For the text-containing cell, return its midpoint in [x, y] coordinate format. 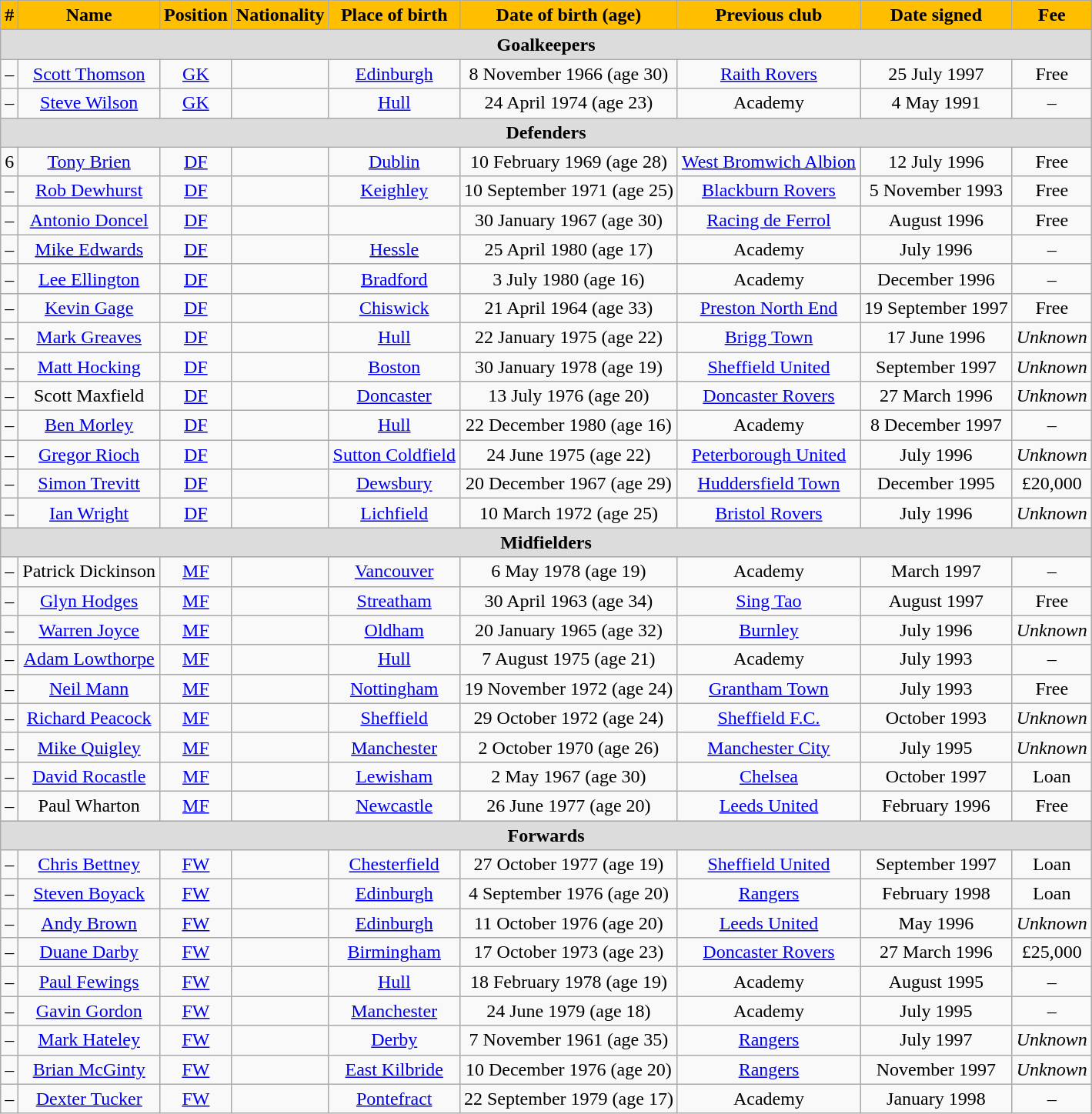
Position [196, 15]
West Bromwich Albion [768, 162]
Goalkeepers [546, 45]
Steve Wilson [89, 103]
11 October 1976 (age 20) [568, 923]
5 November 1993 [937, 191]
8 November 1966 (age 30) [568, 74]
Dublin [394, 162]
12 July 1996 [937, 162]
7 August 1975 (age 21) [568, 659]
January 1998 [937, 1099]
Gavin Gordon [89, 1011]
Birmingham [394, 952]
July 1997 [937, 1040]
Steven Boyack [89, 894]
10 March 1972 (age 25) [568, 513]
£20,000 [1051, 484]
October 1993 [937, 718]
Defenders [546, 132]
Bristol Rovers [768, 513]
Richard Peacock [89, 718]
Midfielders [546, 542]
Chelsea [768, 776]
Sheffield F.C. [768, 718]
Manchester City [768, 747]
# [9, 15]
Mike Edwards [89, 249]
6 [9, 162]
Ben Morley [89, 425]
7 November 1961 (age 35) [568, 1040]
Adam Lowthorpe [89, 659]
24 April 1974 (age 23) [568, 103]
Peterborough United [768, 455]
Kevin Gage [89, 308]
Dewsbury [394, 484]
Ian Wright [89, 513]
Raith Rovers [768, 74]
29 October 1972 (age 24) [568, 718]
Duane Darby [89, 952]
Sing Tao [768, 601]
Grantham Town [768, 689]
Mark Greaves [89, 337]
Mark Hateley [89, 1040]
10 December 1976 (age 20) [568, 1069]
20 January 1965 (age 32) [568, 630]
30 January 1967 (age 30) [568, 220]
17 June 1996 [937, 337]
Glyn Hodges [89, 601]
22 September 1979 (age 17) [568, 1099]
24 June 1975 (age 22) [568, 455]
Boston [394, 367]
December 1996 [937, 278]
Lewisham [394, 776]
Matt Hocking [89, 367]
Racing de Ferrol [768, 220]
Antonio Doncel [89, 220]
4 May 1991 [937, 103]
18 February 1978 (age 19) [568, 982]
Newcastle [394, 805]
26 June 1977 (age 20) [568, 805]
Date signed [937, 15]
25 April 1980 (age 17) [568, 249]
£25,000 [1051, 952]
19 November 1972 (age 24) [568, 689]
Andy Brown [89, 923]
Lee Ellington [89, 278]
Derby [394, 1040]
Mike Quigley [89, 747]
Neil Mann [89, 689]
Bradford [394, 278]
4 September 1976 (age 20) [568, 894]
Chris Bettney [89, 865]
David Rocastle [89, 776]
Preston North End [768, 308]
Brigg Town [768, 337]
2 May 1967 (age 30) [568, 776]
Forwards [546, 835]
Place of birth [394, 15]
13 July 1976 (age 20) [568, 396]
Huddersfield Town [768, 484]
Pontefract [394, 1099]
21 April 1964 (age 33) [568, 308]
2 October 1970 (age 26) [568, 747]
Streatham [394, 601]
3 July 1980 (age 16) [568, 278]
Blackburn Rovers [768, 191]
Nationality [280, 15]
6 May 1978 (age 19) [568, 572]
March 1997 [937, 572]
30 April 1963 (age 34) [568, 601]
8 December 1997 [937, 425]
Scott Maxfield [89, 396]
East Kilbride [394, 1069]
August 1996 [937, 220]
Lichfield [394, 513]
February 1996 [937, 805]
Paul Wharton [89, 805]
August 1995 [937, 982]
Fee [1051, 15]
27 October 1977 (age 19) [568, 865]
Tony Brien [89, 162]
20 December 1967 (age 29) [568, 484]
25 July 1997 [937, 74]
22 December 1980 (age 16) [568, 425]
Date of birth (age) [568, 15]
Scott Thomson [89, 74]
Brian McGinty [89, 1069]
August 1997 [937, 601]
17 October 1973 (age 23) [568, 952]
Doncaster [394, 396]
Oldham [394, 630]
Sutton Coldfield [394, 455]
May 1996 [937, 923]
Sheffield [394, 718]
Name [89, 15]
Nottingham [394, 689]
Simon Trevitt [89, 484]
Patrick Dickinson [89, 572]
October 1997 [937, 776]
February 1998 [937, 894]
30 January 1978 (age 19) [568, 367]
10 February 1969 (age 28) [568, 162]
Paul Fewings [89, 982]
Gregor Rioch [89, 455]
22 January 1975 (age 22) [568, 337]
24 June 1979 (age 18) [568, 1011]
Vancouver [394, 572]
December 1995 [937, 484]
Burnley [768, 630]
Chesterfield [394, 865]
10 September 1971 (age 25) [568, 191]
Rob Dewhurst [89, 191]
19 September 1997 [937, 308]
Dexter Tucker [89, 1099]
Hessle [394, 249]
Chiswick [394, 308]
Keighley [394, 191]
November 1997 [937, 1069]
Warren Joyce [89, 630]
Previous club [768, 15]
